Return the [x, y] coordinate for the center point of the cell that contains the specified text.  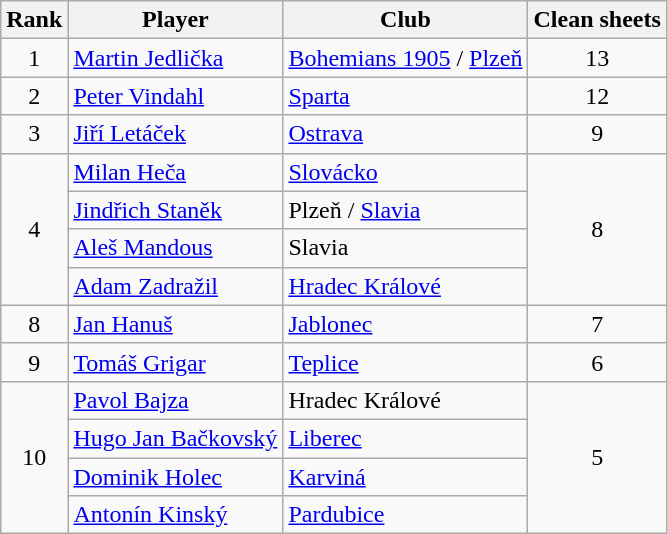
Dominik Holec [176, 477]
Milan Heča [176, 172]
Slovácko [406, 172]
Player [176, 20]
7 [597, 324]
Hugo Jan Bačkovský [176, 438]
Aleš Mandous [176, 248]
Clean sheets [597, 20]
Liberec [406, 438]
13 [597, 58]
Antonín Kinský [176, 515]
Jindřich Staněk [176, 210]
Pardubice [406, 515]
Martin Jedlička [176, 58]
Peter Vindahl [176, 96]
4 [34, 229]
Jiří Letáček [176, 134]
5 [597, 457]
2 [34, 96]
Ostrava [406, 134]
Adam Zadražil [176, 286]
Karviná [406, 477]
Club [406, 20]
6 [597, 362]
Rank [34, 20]
1 [34, 58]
Jablonec [406, 324]
10 [34, 457]
Pavol Bajza [176, 400]
Sparta [406, 96]
Slavia [406, 248]
Bohemians 1905 / Plzeň [406, 58]
3 [34, 134]
Teplice [406, 362]
Tomáš Grigar [176, 362]
Jan Hanuš [176, 324]
Plzeň / Slavia [406, 210]
12 [597, 96]
